Search for the cell housing the specified text and yield its (X, Y) center coordinate. 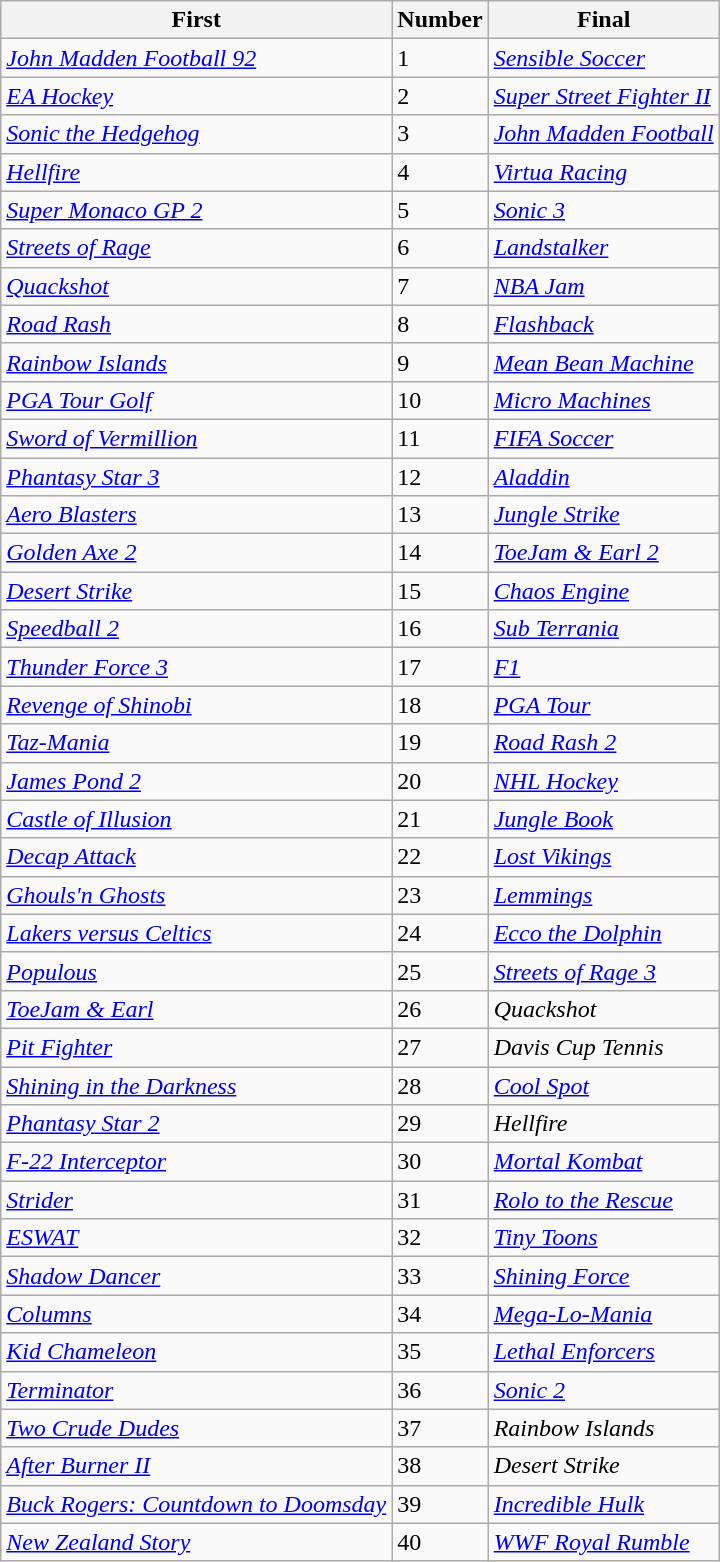
Streets of Rage (196, 248)
Aero Blasters (196, 515)
16 (440, 629)
Ghouls'n Ghosts (196, 895)
Sword of Vermillion (196, 438)
John Madden Football (604, 134)
Revenge of Shinobi (196, 705)
32 (440, 1238)
Taz-Mania (196, 743)
8 (440, 324)
Buck Rogers: Countdown to Doomsday (196, 1504)
34 (440, 1314)
Cool Spot (604, 1085)
39 (440, 1504)
22 (440, 857)
3 (440, 134)
28 (440, 1085)
Lethal Enforcers (604, 1352)
Sensible Soccer (604, 58)
Kid Chameleon (196, 1352)
21 (440, 819)
Castle of Illusion (196, 819)
20 (440, 781)
Road Rash (196, 324)
Jungle Book (604, 819)
Number (440, 20)
Phantasy Star 2 (196, 1124)
New Zealand Story (196, 1542)
27 (440, 1047)
Landstalker (604, 248)
PGA Tour (604, 705)
Decap Attack (196, 857)
17 (440, 667)
Populous (196, 971)
30 (440, 1162)
PGA Tour Golf (196, 400)
35 (440, 1352)
Road Rash 2 (604, 743)
38 (440, 1466)
11 (440, 438)
Lost Vikings (604, 857)
Super Street Fighter II (604, 96)
Sonic the Hedgehog (196, 134)
ESWAT (196, 1238)
Shadow Dancer (196, 1276)
Lemmings (604, 895)
24 (440, 933)
Golden Axe 2 (196, 553)
33 (440, 1276)
Micro Machines (604, 400)
5 (440, 210)
Columns (196, 1314)
Incredible Hulk (604, 1504)
Two Crude Dudes (196, 1428)
Mega-Lo-Mania (604, 1314)
Flashback (604, 324)
Thunder Force 3 (196, 667)
First (196, 20)
14 (440, 553)
15 (440, 591)
Davis Cup Tennis (604, 1047)
Mean Bean Machine (604, 362)
ToeJam & Earl 2 (604, 553)
NHL Hockey (604, 781)
Mortal Kombat (604, 1162)
7 (440, 286)
Sonic 2 (604, 1390)
Pit Fighter (196, 1047)
Speedball 2 (196, 629)
31 (440, 1200)
29 (440, 1124)
9 (440, 362)
NBA Jam (604, 286)
WWF Royal Rumble (604, 1542)
EA Hockey (196, 96)
Final (604, 20)
19 (440, 743)
23 (440, 895)
Sonic 3 (604, 210)
10 (440, 400)
37 (440, 1428)
Shining in the Darkness (196, 1085)
25 (440, 971)
Ecco the Dolphin (604, 933)
John Madden Football 92 (196, 58)
26 (440, 1009)
2 (440, 96)
Super Monaco GP 2 (196, 210)
Virtua Racing (604, 172)
FIFA Soccer (604, 438)
James Pond 2 (196, 781)
18 (440, 705)
Lakers versus Celtics (196, 933)
6 (440, 248)
Shining Force (604, 1276)
Tiny Toons (604, 1238)
Terminator (196, 1390)
40 (440, 1542)
Streets of Rage 3 (604, 971)
Strider (196, 1200)
Phantasy Star 3 (196, 477)
F1 (604, 667)
Jungle Strike (604, 515)
Rolo to the Rescue (604, 1200)
13 (440, 515)
12 (440, 477)
Aladdin (604, 477)
Sub Terrania (604, 629)
36 (440, 1390)
Chaos Engine (604, 591)
F-22 Interceptor (196, 1162)
After Burner II (196, 1466)
4 (440, 172)
1 (440, 58)
ToeJam & Earl (196, 1009)
